Return [x, y] of the center of cell containing provided text 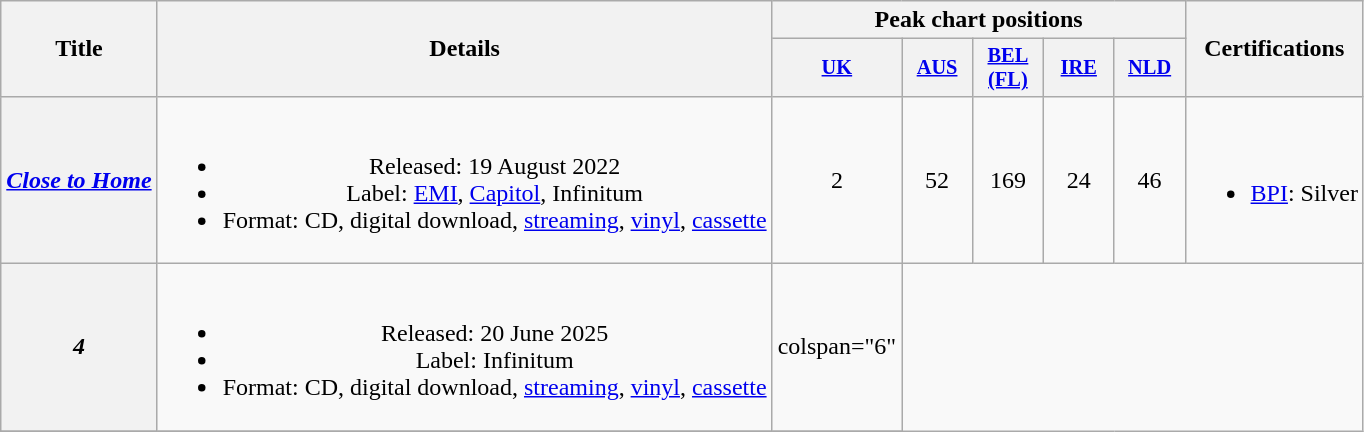
2 [837, 180]
Peak chart positions [978, 20]
Certifications [1274, 49]
Title [79, 49]
169 [1008, 180]
IRE [1078, 68]
AUS [938, 68]
BPI: Silver [1274, 180]
UK [837, 68]
52 [938, 180]
BEL(FL) [1008, 68]
colspan="6" [837, 348]
Details [464, 49]
4 [79, 348]
NLD [1150, 68]
Released: 19 August 2022Label: EMI, Capitol, InfinitumFormat: CD, digital download, streaming, vinyl, cassette [464, 180]
Released: 20 June 2025Label: InfinitumFormat: CD, digital download, streaming, vinyl, cassette [464, 348]
46 [1150, 180]
Close to Home [79, 180]
24 [1078, 180]
